Output the [X, Y] coordinate of the center of the cell containing the given text.  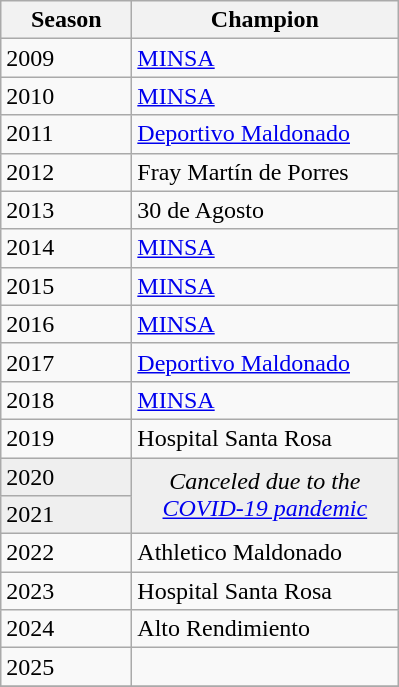
2025 [66, 667]
2014 [66, 248]
Alto Rendimiento [265, 629]
Season [66, 20]
2019 [66, 438]
Canceled due to the COVID-19 pandemic [265, 496]
2021 [66, 515]
2023 [66, 591]
2013 [66, 210]
30 de Agosto [265, 210]
2018 [66, 400]
2010 [66, 96]
2012 [66, 172]
2009 [66, 58]
2016 [66, 324]
2022 [66, 553]
Fray Martín de Porres [265, 172]
2024 [66, 629]
Athletico Maldonado [265, 553]
2020 [66, 477]
2011 [66, 134]
2015 [66, 286]
2017 [66, 362]
Champion [265, 20]
